Scan for the cell matching the given text and deliver its [x, y] coordinate at center. 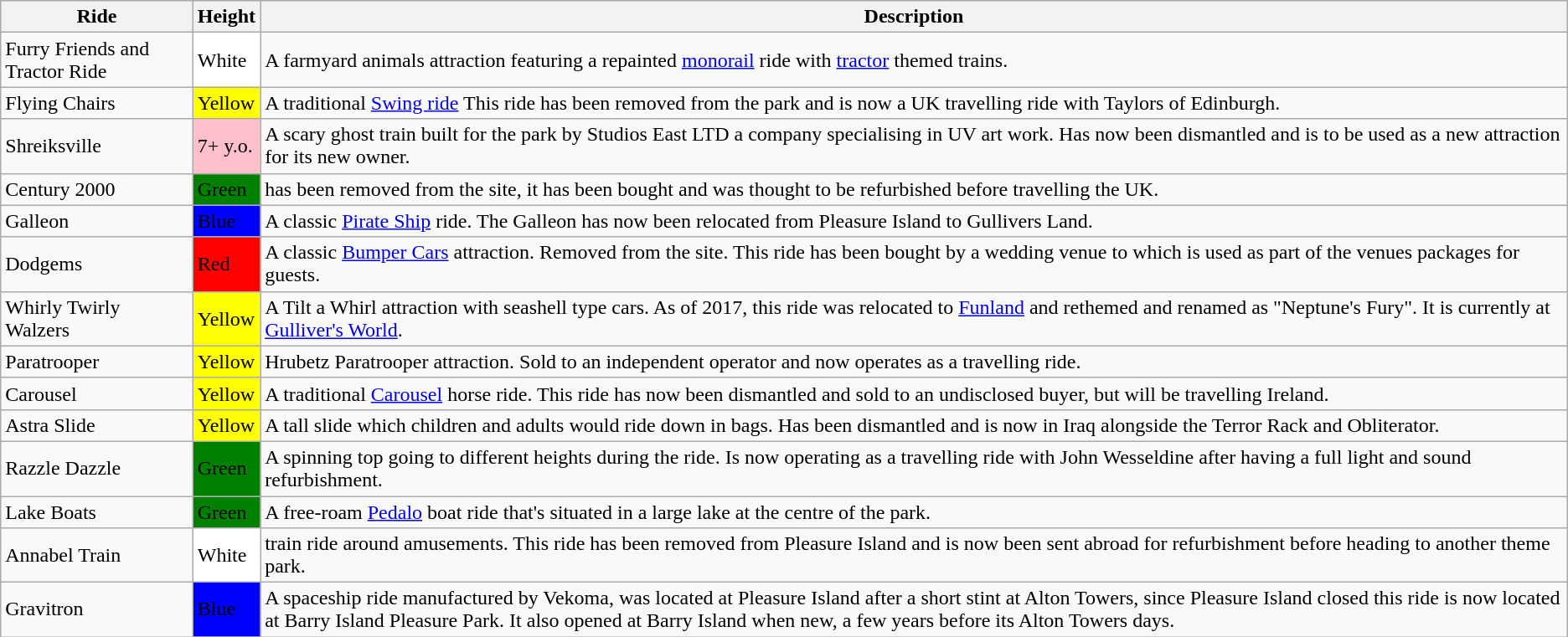
A traditional Carousel horse ride. This ride has now been dismantled and sold to an undisclosed buyer, but will be travelling Ireland. [915, 393]
Razzle Dazzle [97, 469]
Paratrooper [97, 362]
Height [226, 17]
7+ y.o. [226, 146]
Annabel Train [97, 556]
Century 2000 [97, 189]
Lake Boats [97, 511]
Gravitron [97, 609]
Description [915, 17]
A classic Pirate Ship ride. The Galleon has now been relocated from Pleasure Island to Gullivers Land. [915, 221]
A traditional Swing ride This ride has been removed from the park and is now a UK travelling ride with Taylors of Edinburgh. [915, 103]
Dodgems [97, 265]
Ride [97, 17]
Red [226, 265]
Astra Slide [97, 425]
Whirly Twirly Walzers [97, 318]
Galleon [97, 221]
Hrubetz Paratrooper attraction. Sold to an independent operator and now operates as a travelling ride. [915, 362]
Furry Friends and Tractor Ride [97, 60]
A farmyard animals attraction featuring a repainted monorail ride with tractor themed trains. [915, 60]
Shreiksville [97, 146]
Flying Chairs [97, 103]
A free-roam Pedalo boat ride that's situated in a large lake at the centre of the park. [915, 511]
A tall slide which children and adults would ride down in bags. Has been dismantled and is now in Iraq alongside the Terror Rack and Obliterator. [915, 425]
Carousel [97, 393]
has been removed from the site, it has been bought and was thought to be refurbished before travelling the UK. [915, 189]
